Provide the (x, y) coordinate of the cell's center where the given text is located.  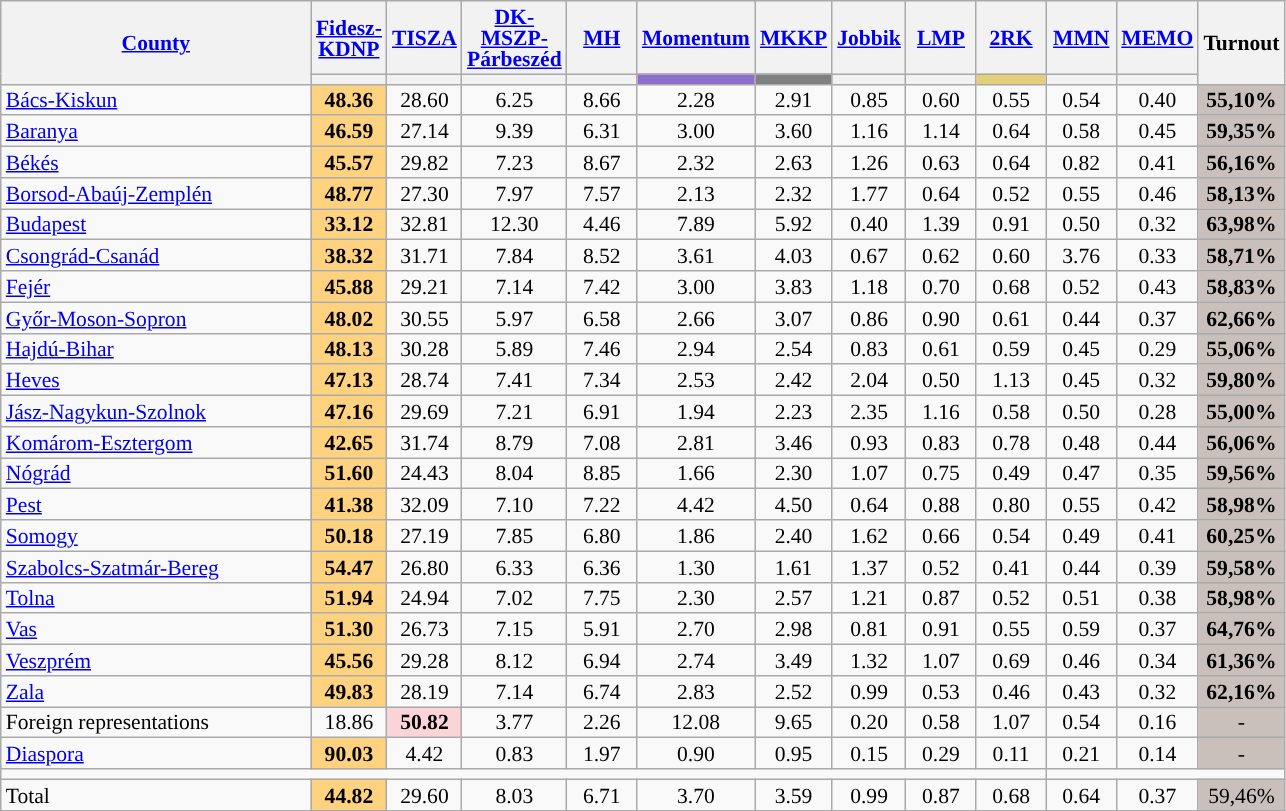
0.70 (941, 286)
58,13% (1241, 194)
0.38 (1157, 598)
50.82 (424, 722)
2.28 (696, 100)
6.80 (602, 536)
1.32 (869, 660)
0.93 (869, 442)
6.94 (602, 660)
9.65 (794, 722)
MEMO (1157, 38)
45.56 (349, 660)
7.75 (602, 598)
Fejér (156, 286)
Baranya (156, 132)
Heves (156, 380)
2.23 (794, 412)
48.36 (349, 100)
56,06% (1241, 442)
1.97 (602, 754)
0.88 (941, 504)
8.03 (514, 794)
6.31 (602, 132)
59,35% (1241, 132)
Békés (156, 162)
3.07 (794, 318)
0.15 (869, 754)
30.28 (424, 348)
7.02 (514, 598)
48.13 (349, 348)
47.13 (349, 380)
32.81 (424, 224)
7.85 (514, 536)
Turnout (1241, 42)
0.67 (869, 256)
0.11 (1011, 754)
7.42 (602, 286)
58,71% (1241, 256)
1.26 (869, 162)
7.15 (514, 630)
0.28 (1157, 412)
MMN (1081, 38)
90.03 (349, 754)
29.60 (424, 794)
Szabolcs-Szatmár-Bereg (156, 566)
0.34 (1157, 660)
2.26 (602, 722)
24.94 (424, 598)
7.89 (696, 224)
6.33 (514, 566)
4.46 (602, 224)
Pest (156, 504)
30.55 (424, 318)
Hajdú-Bihar (156, 348)
Bács-Kiskun (156, 100)
MH (602, 38)
59,56% (1241, 474)
28.19 (424, 692)
18.86 (349, 722)
7.46 (602, 348)
6.91 (602, 412)
7.21 (514, 412)
2.91 (794, 100)
1.77 (869, 194)
LMP (941, 38)
59,46% (1241, 794)
31.74 (424, 442)
0.21 (1081, 754)
0.69 (1011, 660)
27.14 (424, 132)
0.35 (1157, 474)
7.57 (602, 194)
Total (156, 794)
29.82 (424, 162)
59,80% (1241, 380)
4.03 (794, 256)
55,06% (1241, 348)
48.02 (349, 318)
60,25% (1241, 536)
Nógrád (156, 474)
42.65 (349, 442)
31.71 (424, 256)
1.14 (941, 132)
7.10 (514, 504)
Győr-Moson-Sopron (156, 318)
8.79 (514, 442)
0.62 (941, 256)
49.83 (349, 692)
1.61 (794, 566)
1.86 (696, 536)
12.30 (514, 224)
County (156, 42)
51.30 (349, 630)
41.38 (349, 504)
7.97 (514, 194)
45.57 (349, 162)
4.50 (794, 504)
3.49 (794, 660)
2.13 (696, 194)
2.42 (794, 380)
Csongrád-Csanád (156, 256)
3.60 (794, 132)
45.88 (349, 286)
0.82 (1081, 162)
9.39 (514, 132)
26.73 (424, 630)
2.70 (696, 630)
7.34 (602, 380)
3.83 (794, 286)
8.04 (514, 474)
29.69 (424, 412)
5.97 (514, 318)
26.80 (424, 566)
2.63 (794, 162)
TISZA (424, 38)
0.66 (941, 536)
Budapest (156, 224)
0.51 (1081, 598)
12.08 (696, 722)
51.94 (349, 598)
Jobbik (869, 38)
29.28 (424, 660)
2.83 (696, 692)
32.09 (424, 504)
1.94 (696, 412)
48.77 (349, 194)
58,83% (1241, 286)
Vas (156, 630)
Borsod-Abaúj-Zemplén (156, 194)
3.70 (696, 794)
0.39 (1157, 566)
62,16% (1241, 692)
28.74 (424, 380)
6.36 (602, 566)
61,36% (1241, 660)
55,00% (1241, 412)
0.63 (941, 162)
54.47 (349, 566)
6.25 (514, 100)
1.39 (941, 224)
Veszprém (156, 660)
44.82 (349, 794)
3.59 (794, 794)
50.18 (349, 536)
1.30 (696, 566)
5.92 (794, 224)
0.53 (941, 692)
Jász-Nagykun-Szolnok (156, 412)
8.85 (602, 474)
6.58 (602, 318)
29.21 (424, 286)
0.33 (1157, 256)
7.23 (514, 162)
Diaspora (156, 754)
0.47 (1081, 474)
27.19 (424, 536)
0.20 (869, 722)
8.67 (602, 162)
55,10% (1241, 100)
5.91 (602, 630)
2.40 (794, 536)
2.81 (696, 442)
0.80 (1011, 504)
7.84 (514, 256)
MKKP (794, 38)
0.48 (1081, 442)
2.52 (794, 692)
2.98 (794, 630)
7.22 (602, 504)
56,16% (1241, 162)
1.66 (696, 474)
1.18 (869, 286)
33.12 (349, 224)
7.41 (514, 380)
2.94 (696, 348)
51.60 (349, 474)
63,98% (1241, 224)
2.54 (794, 348)
1.62 (869, 536)
0.14 (1157, 754)
0.86 (869, 318)
0.75 (941, 474)
3.77 (514, 722)
8.12 (514, 660)
0.78 (1011, 442)
59,58% (1241, 566)
1.13 (1011, 380)
Zala (156, 692)
7.08 (602, 442)
2RK (1011, 38)
5.89 (514, 348)
46.59 (349, 132)
64,76% (1241, 630)
8.66 (602, 100)
3.46 (794, 442)
28.60 (424, 100)
27.30 (424, 194)
2.53 (696, 380)
2.57 (794, 598)
47.16 (349, 412)
2.66 (696, 318)
1.21 (869, 598)
0.95 (794, 754)
Tolna (156, 598)
DK-MSZP-Párbeszéd (514, 38)
8.52 (602, 256)
2.74 (696, 660)
6.74 (602, 692)
24.43 (424, 474)
38.32 (349, 256)
Momentum (696, 38)
1.37 (869, 566)
3.61 (696, 256)
3.76 (1081, 256)
Komárom-Esztergom (156, 442)
2.04 (869, 380)
2.35 (869, 412)
0.16 (1157, 722)
Somogy (156, 536)
62,66% (1241, 318)
0.85 (869, 100)
0.81 (869, 630)
0.42 (1157, 504)
6.71 (602, 794)
Fidesz-KDNP (349, 38)
Foreign representations (156, 722)
